Search for the cell housing the specified text and yield its [x, y] center coordinate. 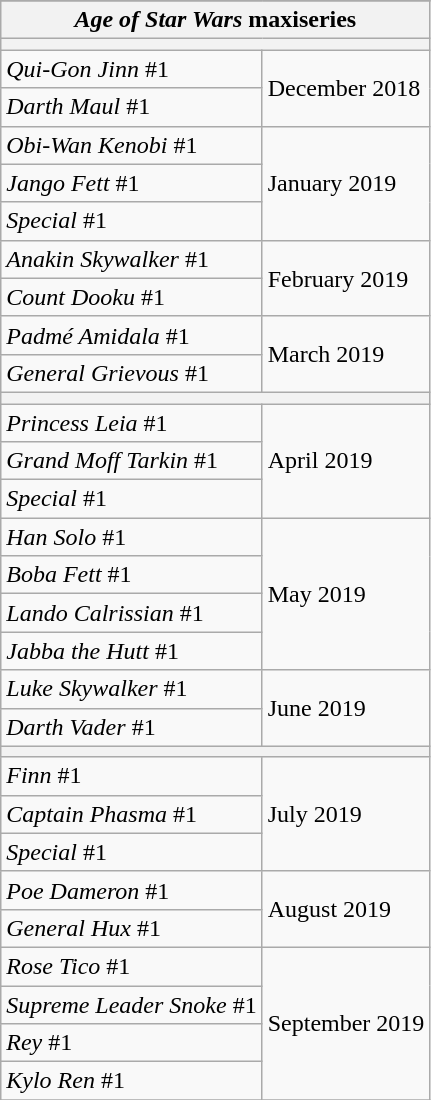
March 2019 [346, 354]
Jabba the Hutt #1 [132, 651]
Boba Fett #1 [132, 575]
April 2019 [346, 461]
February 2019 [346, 278]
General Hux #1 [132, 928]
Anakin Skywalker #1 [132, 259]
Count Dooku #1 [132, 297]
Grand Moff Tarkin #1 [132, 461]
Rey #1 [132, 1043]
December 2018 [346, 88]
Padmé Amidala #1 [132, 335]
Lando Calrissian #1 [132, 613]
Age of Star Wars maxiseries [216, 20]
Poe Dameron #1 [132, 890]
Darth Vader #1 [132, 727]
June 2019 [346, 708]
Qui-Gon Jinn #1 [132, 69]
Rose Tico #1 [132, 966]
August 2019 [346, 909]
Princess Leia #1 [132, 423]
Obi-Wan Kenobi #1 [132, 145]
Finn #1 [132, 776]
September 2019 [346, 1023]
General Grievous #1 [132, 373]
Jango Fett #1 [132, 183]
Kylo Ren #1 [132, 1081]
May 2019 [346, 594]
July 2019 [346, 814]
Captain Phasma #1 [132, 814]
Han Solo #1 [132, 537]
January 2019 [346, 183]
Luke Skywalker #1 [132, 689]
Darth Maul #1 [132, 107]
Supreme Leader Snoke #1 [132, 1005]
